Search for the cell housing the specified text and yield its (x, y) center coordinate. 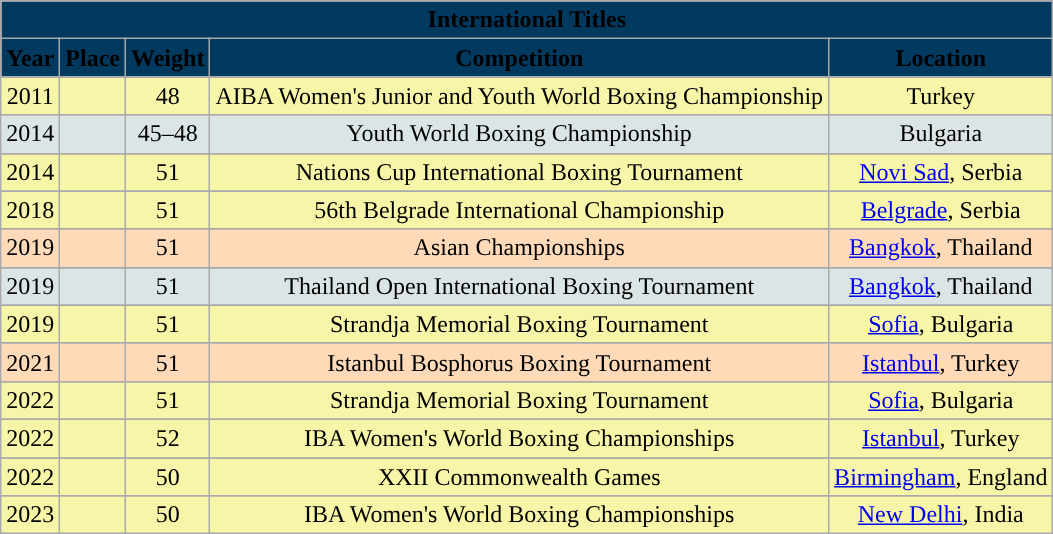
New Delhi, India (941, 515)
XXII Commonwealth Games (520, 477)
45–48 (168, 134)
Competition (520, 58)
2023 (30, 515)
AIBA Women's Junior and Youth World Boxing Championship (520, 96)
Belgrade, Serbia (941, 210)
Location (941, 58)
Asian Championships (520, 248)
Bulgaria (941, 134)
Place (93, 58)
56th Belgrade International Championship (520, 210)
Nations Cup International Boxing Tournament (520, 172)
Istanbul Bosphorus Boxing Tournament (520, 362)
Youth World Boxing Championship (520, 134)
Novi Sad, Serbia (941, 172)
Thailand Open International Boxing Tournament (520, 286)
Weight (168, 58)
Turkey (941, 96)
2018 (30, 210)
Year (30, 58)
48 (168, 96)
2011 (30, 96)
52 (168, 438)
International Titles (527, 20)
Birmingham, England (941, 477)
2021 (30, 362)
